Search for the cell housing the specified text and yield its (X, Y) center coordinate. 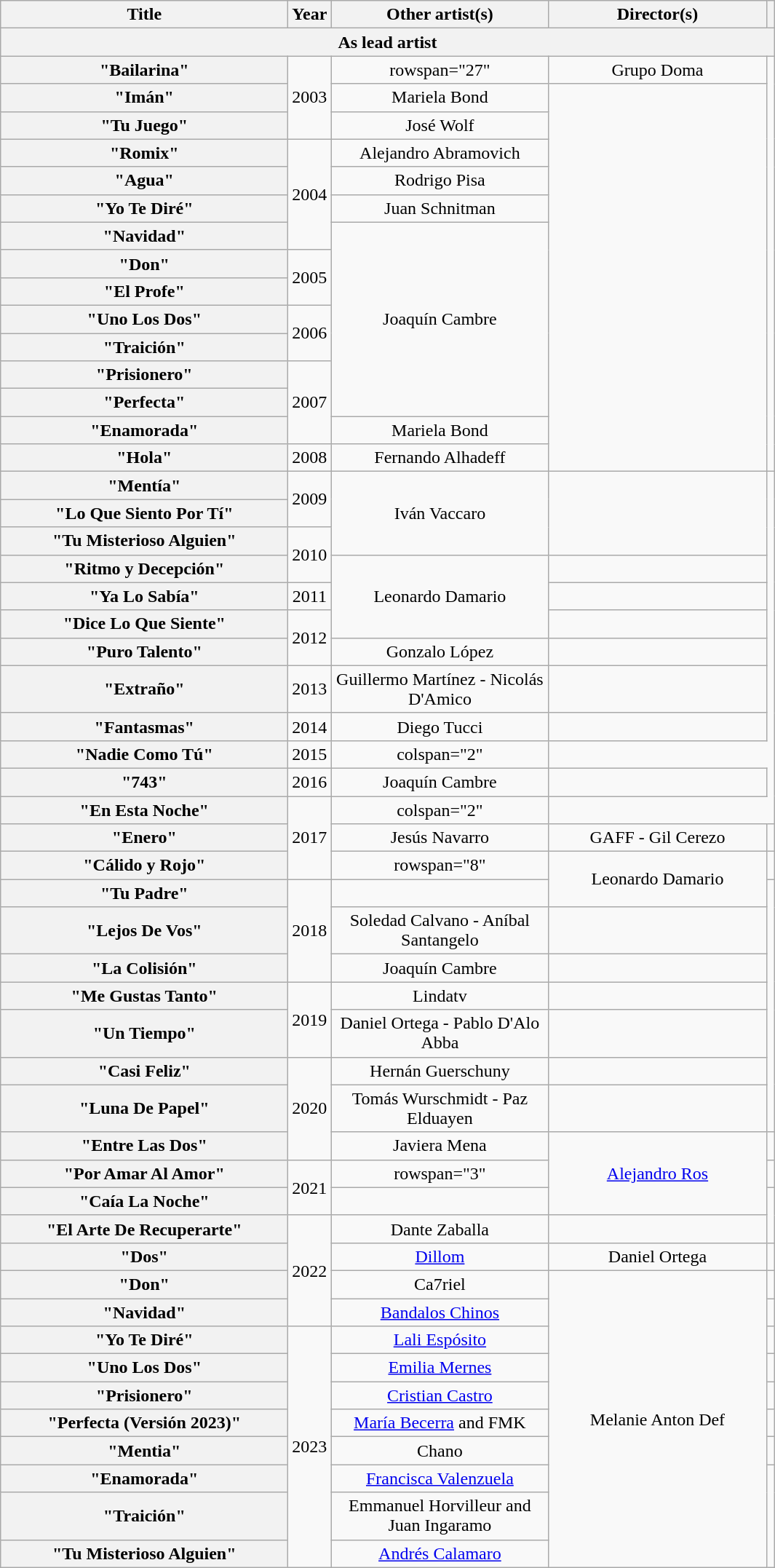
2015 (310, 754)
Chano (440, 1451)
Melanie Anton Def (658, 1419)
2008 (310, 458)
Andrés Calamaro (440, 1553)
rowspan="8" (440, 866)
2011 (310, 596)
"743" (144, 782)
2019 (310, 1019)
Daniel Ortega (658, 1256)
"Enero" (144, 838)
Tomás Wurschmidt - Paz Elduayen (440, 1108)
"Cálido y Rojo" (144, 866)
"Luna De Papel" (144, 1108)
Alejandro Abramovich (440, 153)
2018 (310, 930)
2013 (310, 689)
Bandalos Chinos (440, 1312)
2003 (310, 98)
Emilia Mernes (440, 1368)
Dillom (440, 1256)
"Dice Lo Que Siente" (144, 624)
"Por Amar Al Amor" (144, 1173)
"Me Gustas Tanto" (144, 996)
2009 (310, 499)
Other artist(s) (440, 15)
2023 (310, 1447)
"Agua" (144, 181)
2017 (310, 838)
Year (310, 15)
Diego Tucci (440, 726)
Lali Espósito (440, 1340)
"En Esta Noche" (144, 810)
"Nadie Como Tú" (144, 754)
"Hola" (144, 458)
Rodrigo Pisa (440, 181)
"Ritmo y Decepción" (144, 569)
2004 (310, 194)
Director(s) (658, 15)
"Caía La Noche" (144, 1201)
rowspan="27" (440, 70)
Dante Zaballa (440, 1229)
As lead artist (387, 42)
2021 (310, 1187)
"Entre Las Dos" (144, 1146)
María Becerra and FMK (440, 1423)
"Bailarina" (144, 70)
"Lo Que Siento Por Tí" (144, 513)
"Dos" (144, 1256)
"Mentia" (144, 1451)
2022 (310, 1270)
Title (144, 15)
"Perfecta" (144, 403)
2010 (310, 555)
2005 (310, 277)
"Perfecta (Versión 2023)" (144, 1423)
"Mentía" (144, 486)
"El Profe" (144, 291)
Hernán Guerschuny (440, 1071)
José Wolf (440, 125)
2016 (310, 782)
Juan Schnitman (440, 208)
rowspan="3" (440, 1173)
"Romix" (144, 153)
Jesús Navarro (440, 838)
"Imán" (144, 98)
Francisca Valenzuela (440, 1478)
"La Colisión" (144, 968)
Fernando Alhadeff (440, 458)
"El Arte De Recuperarte" (144, 1229)
Daniel Ortega - Pablo D'Alo Abba (440, 1034)
Emmanuel Horvilleur and Juan Ingaramo (440, 1516)
"Tu Padre" (144, 893)
"Casi Feliz" (144, 1071)
Ca7riel (440, 1284)
Javiera Mena (440, 1146)
Soledad Calvano - Aníbal Santangelo (440, 930)
Gonzalo López (440, 652)
Grupo Doma (658, 70)
2020 (310, 1108)
"Extraño" (144, 689)
"Un Tiempo" (144, 1034)
2012 (310, 638)
Guillermo Martínez - Nicolás D'Amico (440, 689)
"Ya Lo Sabía" (144, 596)
"Tu Juego" (144, 125)
Lindatv (440, 996)
2014 (310, 726)
2006 (310, 333)
Iván Vaccaro (440, 513)
2007 (310, 403)
GAFF - Gil Cerezo (658, 838)
"Lejos De Vos" (144, 930)
Alejandro Ros (658, 1173)
"Puro Talento" (144, 652)
Cristian Castro (440, 1395)
"Fantasmas" (144, 726)
